Detect which cell encompasses the target text, then output its [x, y] center coordinate. 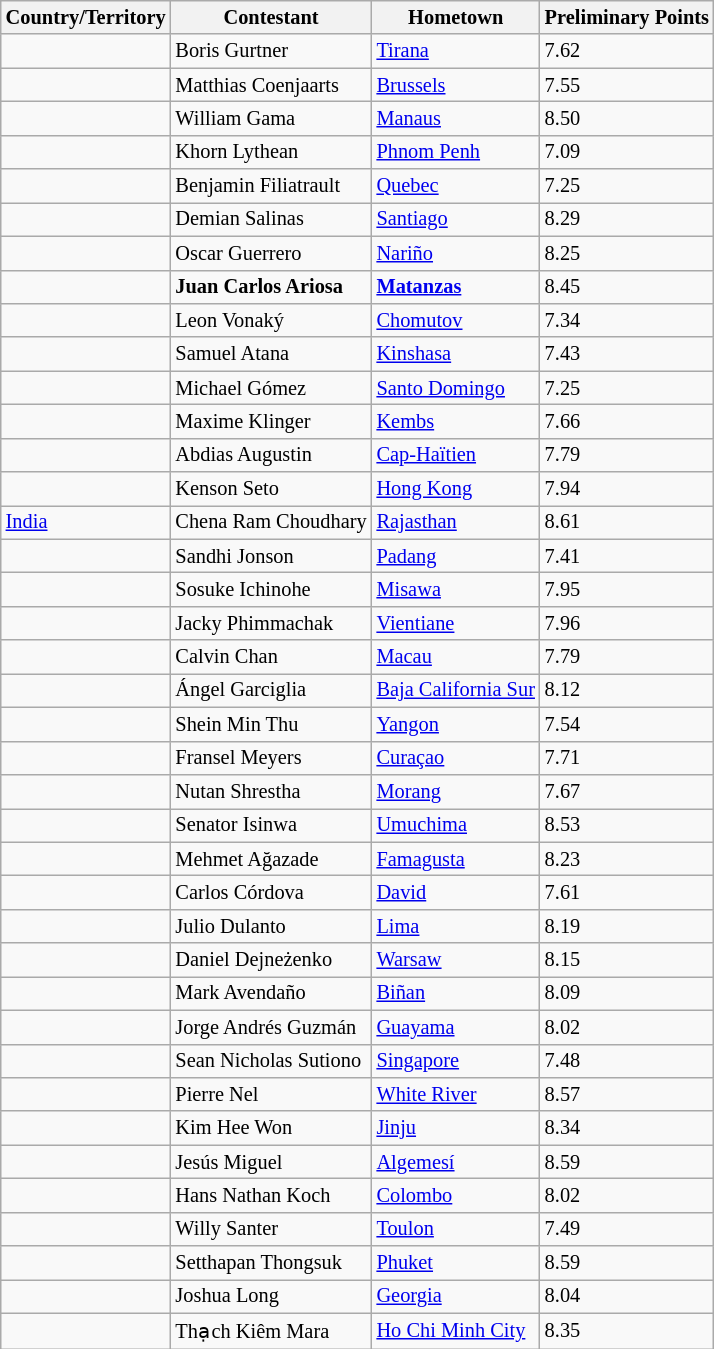
David [456, 892]
Hong Kong [456, 489]
7.43 [627, 354]
Leon Vonaký [270, 320]
White River [456, 1094]
7.49 [627, 1229]
Colombo [456, 1195]
Tirana [456, 51]
Famagusta [456, 859]
7.55 [627, 85]
Matanzas [456, 287]
Willy Santer [270, 1229]
Umuchima [456, 825]
Kinshasa [456, 354]
8.61 [627, 522]
Oscar Guerrero [270, 253]
Guayama [456, 1027]
Jinju [456, 1128]
Georgia [456, 1296]
Fransel Meyers [270, 758]
7.95 [627, 589]
Toulon [456, 1229]
8.25 [627, 253]
Michael Gómez [270, 388]
Thạch Kiêm Mara [270, 1330]
7.67 [627, 791]
Padang [456, 556]
Contestant [270, 17]
Jesús Miguel [270, 1162]
Santiago [456, 219]
Cap-Haïtien [456, 455]
7.34 [627, 320]
Algemesí [456, 1162]
Joshua Long [270, 1296]
Rajasthan [456, 522]
Khorn Lythean [270, 152]
7.54 [627, 724]
Vientiane [456, 623]
Jorge Andrés Guzmán [270, 1027]
7.48 [627, 1061]
Misawa [456, 589]
Shein Min Thu [270, 724]
Julio Dulanto [270, 926]
William Gama [270, 118]
Mark Avendaño [270, 993]
8.45 [627, 287]
8.23 [627, 859]
Chena Ram Choudhary [270, 522]
Hans Nathan Koch [270, 1195]
Jacky Phimmachak [270, 623]
Setthapan Thongsuk [270, 1263]
Pierre Nel [270, 1094]
Demian Salinas [270, 219]
Juan Carlos Ariosa [270, 287]
7.71 [627, 758]
Matthias Coenjaarts [270, 85]
Quebec [456, 186]
8.53 [627, 825]
Santo Domingo [456, 388]
Ángel Garciglia [270, 690]
Macau [456, 657]
7.09 [627, 152]
Yangon [456, 724]
Maxime Klinger [270, 421]
Hometown [456, 17]
8.35 [627, 1330]
Carlos Córdova [270, 892]
7.62 [627, 51]
Boris Gurtner [270, 51]
Baja California Sur [456, 690]
8.50 [627, 118]
8.34 [627, 1128]
Mehmet Ağazade [270, 859]
Phnom Penh [456, 152]
Country/Territory [86, 17]
Phuket [456, 1263]
Nutan Shrestha [270, 791]
India [86, 522]
Kim Hee Won [270, 1128]
Morang [456, 791]
Nariño [456, 253]
7.66 [627, 421]
8.15 [627, 960]
Preliminary Points [627, 17]
Kenson Seto [270, 489]
Biñan [456, 993]
8.19 [627, 926]
Calvin Chan [270, 657]
7.96 [627, 623]
Chomutov [456, 320]
8.57 [627, 1094]
Curaçao [456, 758]
Sosuke Ichinohe [270, 589]
Sean Nicholas Sutiono [270, 1061]
Ho Chi Minh City [456, 1330]
Singapore [456, 1061]
8.29 [627, 219]
8.04 [627, 1296]
Benjamin Filiatrault [270, 186]
Abdias Augustin [270, 455]
7.41 [627, 556]
Brussels [456, 85]
7.61 [627, 892]
Kembs [456, 421]
Lima [456, 926]
Daniel Dejneżenko [270, 960]
Senator Isinwa [270, 825]
Warsaw [456, 960]
Sandhi Jonson [270, 556]
8.09 [627, 993]
8.12 [627, 690]
Samuel Atana [270, 354]
Manaus [456, 118]
7.94 [627, 489]
